Find where the given text appears and provide that cell's center as [x, y] coordinate. 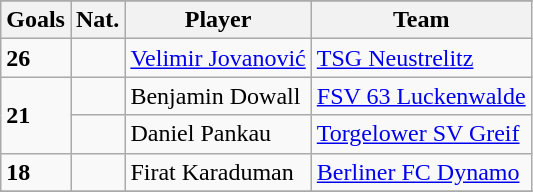
21 [36, 115]
26 [36, 58]
Player [218, 20]
Daniel Pankau [218, 134]
Torgelower SV Greif [421, 134]
Goals [36, 20]
Firat Karaduman [218, 172]
Velimir Jovanović [218, 58]
Berliner FC Dynamo [421, 172]
FSV 63 Luckenwalde [421, 96]
TSG Neustrelitz [421, 58]
Benjamin Dowall [218, 96]
Nat. [97, 20]
Team [421, 20]
18 [36, 172]
